Return the [X, Y] coordinate for the center point of the cell that contains the specified text.  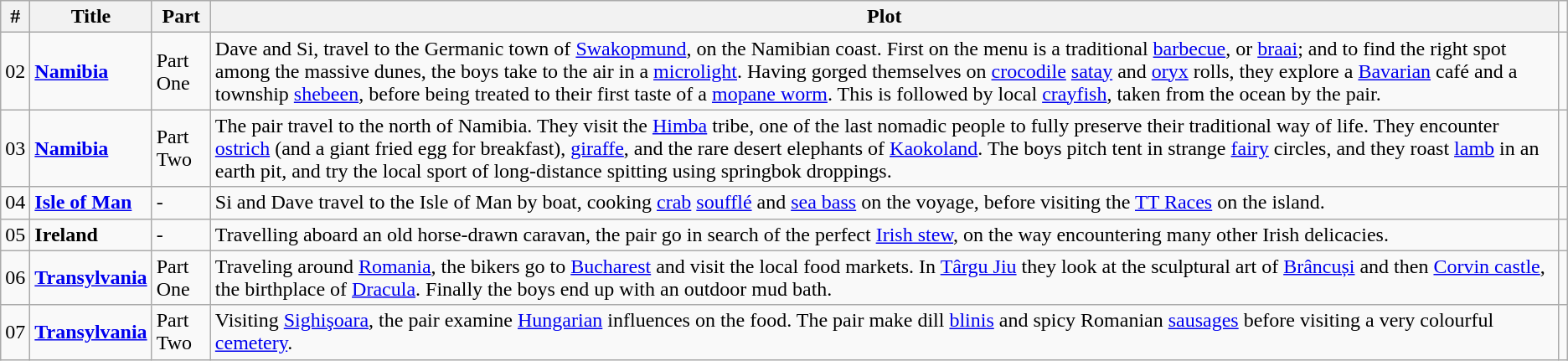
06 [15, 278]
Si and Dave travel to the Isle of Man by boat, cooking crab soufflé and sea bass on the voyage, before visiting the TT Races on the island. [885, 203]
Part [181, 17]
Plot [885, 17]
04 [15, 203]
# [15, 17]
Isle of Man [90, 203]
03 [15, 148]
07 [15, 332]
Ireland [90, 235]
02 [15, 71]
Travelling aboard an old horse-drawn caravan, the pair go in search of the perfect Irish stew, on the way encountering many other Irish delicacies. [885, 235]
05 [15, 235]
Title [90, 17]
